Search for the cell housing the specified text and yield its (x, y) center coordinate. 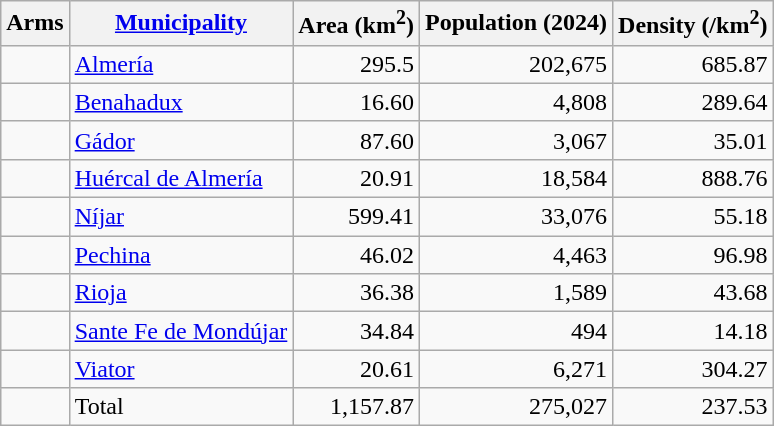
494 (516, 331)
55.18 (693, 217)
14.18 (693, 331)
289.64 (693, 102)
Density (/km2) (693, 24)
4,808 (516, 102)
Sante Fe de Mondújar (181, 331)
Total (181, 407)
16.60 (356, 102)
20.91 (356, 178)
96.98 (693, 255)
18,584 (516, 178)
3,067 (516, 140)
295.5 (356, 64)
20.61 (356, 369)
275,027 (516, 407)
87.60 (356, 140)
Pechina (181, 255)
35.01 (693, 140)
34.84 (356, 331)
43.68 (693, 293)
202,675 (516, 64)
Huércal de Almería (181, 178)
6,271 (516, 369)
Municipality (181, 24)
Rioja (181, 293)
Population (2024) (516, 24)
1,589 (516, 293)
Gádor (181, 140)
4,463 (516, 255)
685.87 (693, 64)
1,157.87 (356, 407)
46.02 (356, 255)
Viator (181, 369)
33,076 (516, 217)
888.76 (693, 178)
Benahadux (181, 102)
36.38 (356, 293)
Area (km2) (356, 24)
237.53 (693, 407)
Níjar (181, 217)
599.41 (356, 217)
Arms (35, 24)
Almería (181, 64)
304.27 (693, 369)
